Search for the cell housing the specified text and yield its [x, y] center coordinate. 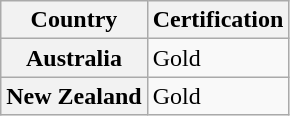
Country [74, 20]
New Zealand [74, 96]
Certification [218, 20]
Australia [74, 58]
